From the cell containing the given text, extract its center point as (X, Y) coordinate. 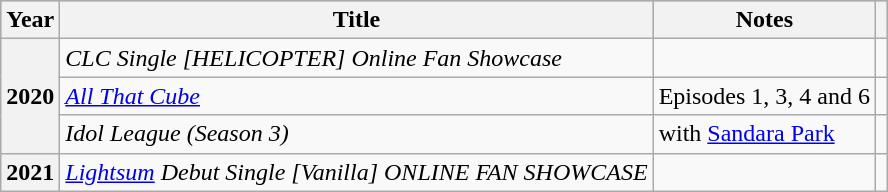
with Sandara Park (764, 134)
Idol League (Season 3) (356, 134)
Episodes 1, 3, 4 and 6 (764, 96)
2020 (30, 96)
Year (30, 20)
Notes (764, 20)
Lightsum Debut Single [Vanilla] ONLINE FAN SHOWCASE (356, 172)
Title (356, 20)
2021 (30, 172)
CLC Single [HELICOPTER] Online Fan Showcase (356, 58)
All That Cube (356, 96)
